Return (x, y) of the center of cell containing provided text 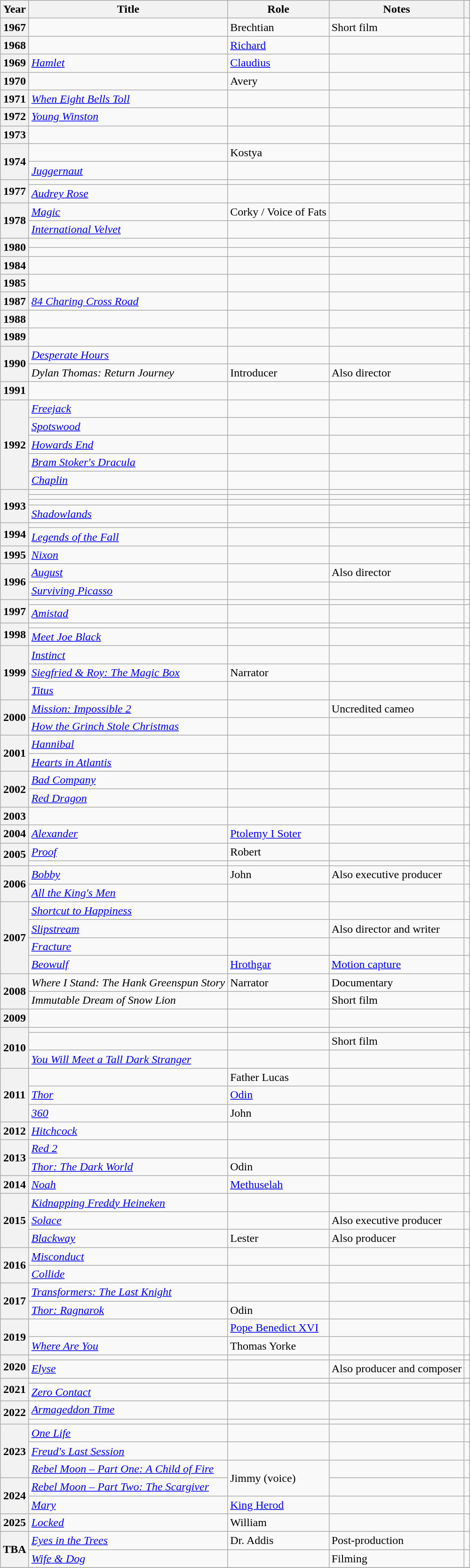
All the King's Men (128, 893)
Proof (128, 852)
Dylan Thomas: Return Journey (128, 373)
Lester (279, 1238)
Magic (128, 211)
Dr. Addis (279, 1541)
84 Charing Cross Road (128, 301)
Thor: Ragnarok (128, 1310)
2001 (15, 753)
2005 (15, 855)
1987 (15, 301)
Surviving Picasso (128, 591)
Freud's Last Session (128, 1451)
Siegfried & Roy: The Magic Box (128, 672)
Armageddon Time (128, 1410)
360 (128, 1113)
Rebel Moon – Part One: A Child of Fire (128, 1469)
2010 (15, 1048)
Eyes in the Trees (128, 1541)
Zero Contact (128, 1392)
Desperate Hours (128, 355)
1991 (15, 391)
1996 (15, 582)
1969 (15, 63)
2016 (15, 1265)
Where I Stand: The Hank Greenspun Story (128, 982)
Claudius (279, 63)
1970 (15, 81)
Uncredited cameo (397, 708)
Documentary (397, 982)
Instinct (128, 655)
1972 (15, 117)
Freejack (128, 408)
Pope Benedict XVI (279, 1328)
Transformers: The Last Knight (128, 1292)
Methuselah (279, 1184)
Young Winston (128, 117)
Elyse (128, 1369)
1997 (15, 611)
Hrothgar (279, 964)
Richard (279, 45)
1980 (15, 248)
1978 (15, 220)
Post-production (397, 1541)
2015 (15, 1220)
Collide (128, 1274)
International Velvet (128, 230)
2021 (15, 1389)
TBA (15, 1550)
2017 (15, 1301)
1994 (15, 535)
2000 (15, 717)
1992 (15, 444)
August (128, 573)
1973 (15, 135)
Blackway (128, 1238)
How the Grinch Stole Christmas (128, 727)
Also producer and composer (397, 1369)
1967 (15, 27)
2014 (15, 1184)
Where Are You (128, 1346)
Nixon (128, 555)
Brechtian (279, 27)
Kostya (279, 152)
King Herod (279, 1504)
Ptolemy I Soter (279, 834)
Immutable Dream of Snow Lion (128, 1000)
Mission: Impossible 2 (128, 708)
Howards End (128, 444)
Chaplin (128, 480)
Noah (128, 1184)
Mary (128, 1504)
Red 2 (128, 1149)
Shortcut to Happiness (128, 911)
Wife & Dog (128, 1559)
2013 (15, 1158)
2023 (15, 1451)
You Will Meet a Tall Dark Stranger (128, 1059)
Rebel Moon – Part Two: The Scargiver (128, 1487)
One Life (128, 1433)
Robert (279, 852)
1999 (15, 672)
1995 (15, 555)
2020 (15, 1367)
2006 (15, 884)
Amistad (128, 614)
2019 (15, 1337)
Alexander (128, 834)
Title (128, 9)
Also producer (397, 1238)
2025 (15, 1523)
Year (15, 9)
2002 (15, 789)
Corky / Voice of Fats (279, 211)
Bad Company (128, 780)
Hitchcock (128, 1131)
1984 (15, 265)
2011 (15, 1095)
Avery (279, 81)
Juggernaut (128, 170)
2022 (15, 1413)
Bram Stoker's Dracula (128, 462)
Spotswood (128, 426)
1971 (15, 99)
1977 (15, 191)
Hannibal (128, 744)
Filming (397, 1559)
Hamlet (128, 63)
1985 (15, 283)
Bobby (128, 875)
Misconduct (128, 1256)
Thomas Yorke (279, 1346)
Introducer (279, 373)
2008 (15, 991)
Role (279, 9)
Kidnapping Freddy Heineken (128, 1202)
Slipstream (128, 928)
Shadowlands (128, 514)
Fracture (128, 946)
2003 (15, 816)
1993 (15, 506)
William (279, 1523)
1988 (15, 319)
When Eight Bells Toll (128, 99)
Thor (128, 1095)
Motion capture (397, 964)
Audrey Rose (128, 193)
Locked (128, 1523)
Red Dragon (128, 798)
1990 (15, 364)
1998 (15, 634)
1968 (15, 45)
Father Lucas (279, 1077)
Jimmy (voice) (279, 1478)
2009 (15, 1018)
1974 (15, 161)
1989 (15, 337)
2004 (15, 834)
2007 (15, 937)
Legends of the Fall (128, 537)
Also director and writer (397, 928)
2024 (15, 1496)
Solace (128, 1220)
Meet Joe Black (128, 637)
2012 (15, 1131)
Beowulf (128, 964)
Hearts in Atlantis (128, 762)
Titus (128, 690)
Thor: The Dark World (128, 1167)
Notes (397, 9)
